Find where the given text appears and provide that cell's center as (x, y) coordinate. 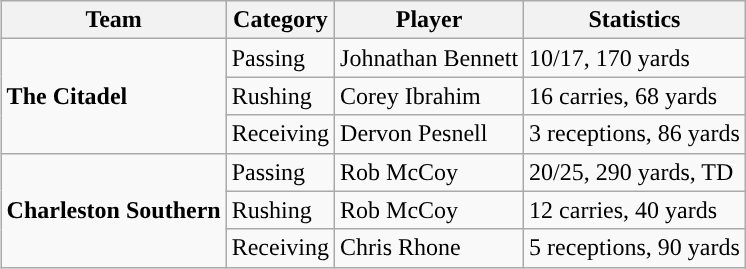
5 receptions, 90 yards (635, 248)
10/17, 170 yards (635, 58)
Corey Ibrahim (430, 96)
Johnathan Bennett (430, 58)
Category (280, 20)
Chris Rhone (430, 248)
Statistics (635, 20)
Dervon Pesnell (430, 134)
The Citadel (114, 96)
20/25, 290 yards, TD (635, 172)
12 carries, 40 yards (635, 210)
Team (114, 20)
Player (430, 20)
3 receptions, 86 yards (635, 134)
16 carries, 68 yards (635, 96)
Charleston Southern (114, 210)
